Pinpoint the cell where the given text exists, returning its (x, y) midpoint coordinate. 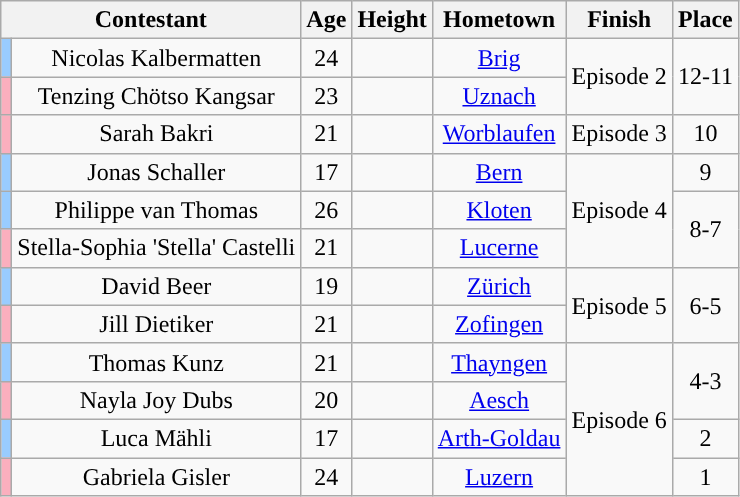
Place (705, 20)
Hometown (499, 20)
Contestant (151, 20)
8-7 (705, 229)
Nicolas Kalbermatten (156, 58)
Episode 6 (619, 419)
Worblaufen (499, 134)
Luca Mähli (156, 438)
Thayngen (499, 362)
2 (705, 438)
19 (326, 286)
Episode 4 (619, 210)
12-11 (705, 77)
Aesch (499, 400)
Luzern (499, 477)
Zürich (499, 286)
Age (326, 20)
Kloten (499, 210)
Finish (619, 20)
Jill Dietiker (156, 324)
Nayla Joy Dubs (156, 400)
20 (326, 400)
Episode 3 (619, 134)
1 (705, 477)
Gabriela Gisler (156, 477)
Philippe van Thomas (156, 210)
Episode 2 (619, 77)
23 (326, 96)
Tenzing Chötso Kangsar (156, 96)
Bern (499, 172)
David Beer (156, 286)
26 (326, 210)
Stella-Sophia 'Stella' Castelli (156, 248)
Height (392, 20)
Thomas Kunz (156, 362)
Uznach (499, 96)
6-5 (705, 305)
9 (705, 172)
Jonas Schaller (156, 172)
Zofingen (499, 324)
4-3 (705, 381)
Brig (499, 58)
Episode 5 (619, 305)
Lucerne (499, 248)
Arth-Goldau (499, 438)
10 (705, 134)
Sarah Bakri (156, 134)
